Capture the cell that displays the provided text and extract its [X, Y] central coordinate. 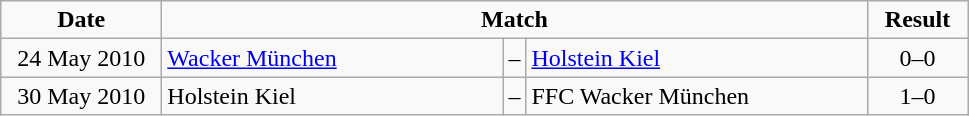
Match [514, 20]
24 May 2010 [82, 58]
FFC Wacker München [696, 96]
30 May 2010 [82, 96]
0–0 [918, 58]
Date [82, 20]
1–0 [918, 96]
Result [918, 20]
Wacker München [332, 58]
